For the text-containing cell, return its midpoint in (x, y) coordinate format. 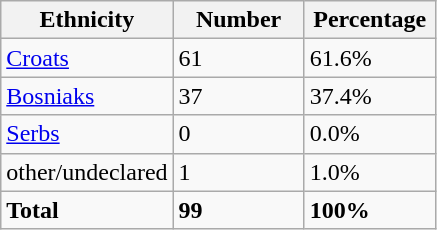
37 (238, 96)
100% (370, 210)
61 (238, 58)
other/undeclared (87, 172)
1 (238, 172)
Serbs (87, 134)
61.6% (370, 58)
Total (87, 210)
1.0% (370, 172)
Bosniaks (87, 96)
Croats (87, 58)
Percentage (370, 20)
0.0% (370, 134)
0 (238, 134)
Number (238, 20)
Ethnicity (87, 20)
99 (238, 210)
37.4% (370, 96)
